Extract the [X, Y] coordinate from the center of the cell holding the provided text.  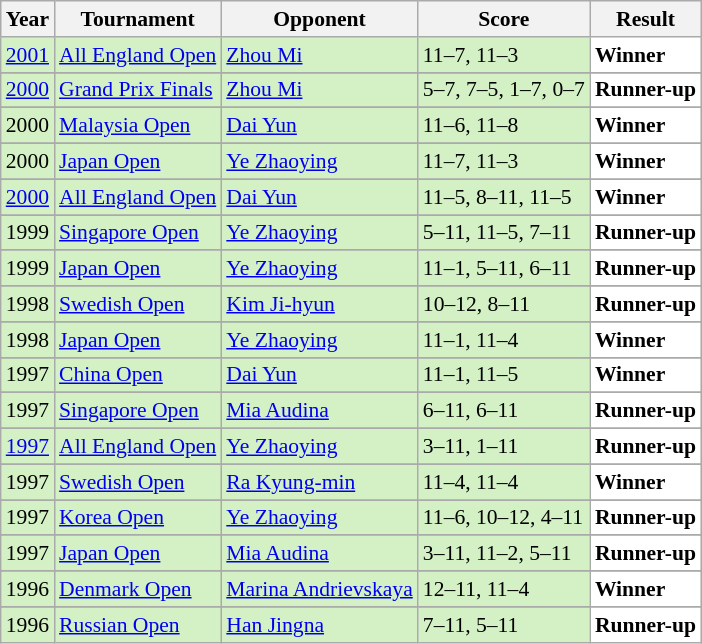
3–11, 11–2, 5–11 [504, 554]
Tournament [138, 19]
3–11, 1–11 [504, 447]
11–6, 10–12, 4–11 [504, 518]
11–5, 8–11, 11–5 [504, 197]
11–4, 11–4 [504, 482]
11–1, 5–11, 6–11 [504, 269]
Result [646, 19]
12–11, 11–4 [504, 589]
Malaysia Open [138, 126]
Russian Open [138, 625]
China Open [138, 375]
Korea Open [138, 518]
Score [504, 19]
7–11, 5–11 [504, 625]
Kim Ji-hyun [320, 304]
Opponent [320, 19]
Year [28, 19]
6–11, 6–11 [504, 411]
2001 [28, 55]
Han Jingna [320, 625]
Ra Kyung-min [320, 482]
Denmark Open [138, 589]
11–1, 11–5 [504, 375]
Marina Andrievskaya [320, 589]
11–6, 11–8 [504, 126]
11–1, 11–4 [504, 340]
5–11, 11–5, 7–11 [504, 233]
10–12, 8–11 [504, 304]
5–7, 7–5, 1–7, 0–7 [504, 90]
Grand Prix Finals [138, 90]
